Identify which cell holds the provided text, then report its (x, y) central coordinate. 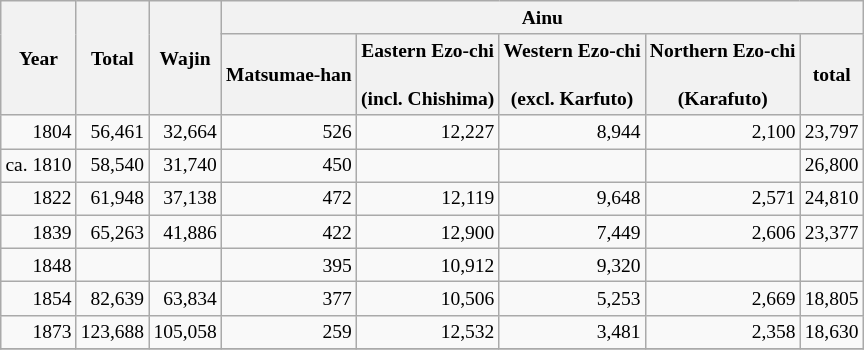
377 (288, 298)
450 (288, 166)
24,810 (832, 198)
63,834 (186, 298)
Northern Ezo-chi(Karafuto) (722, 74)
1804 (38, 132)
12,532 (428, 332)
1822 (38, 198)
ca. 1810 (38, 166)
9,320 (572, 264)
Matsumae-han (288, 74)
26,800 (832, 166)
1839 (38, 232)
12,227 (428, 132)
12,119 (428, 198)
472 (288, 198)
18,805 (832, 298)
2,358 (722, 332)
total (832, 74)
23,797 (832, 132)
61,948 (112, 198)
Eastern Ezo-chi(incl. Chishima) (428, 74)
8,944 (572, 132)
23,377 (832, 232)
123,688 (112, 332)
1854 (38, 298)
2,571 (722, 198)
10,506 (428, 298)
Total (112, 58)
3,481 (572, 332)
10,912 (428, 264)
1873 (38, 332)
41,886 (186, 232)
37,138 (186, 198)
Ainu (542, 18)
56,461 (112, 132)
2,669 (722, 298)
12,900 (428, 232)
259 (288, 332)
Year (38, 58)
31,740 (186, 166)
32,664 (186, 132)
2,100 (722, 132)
1848 (38, 264)
422 (288, 232)
105,058 (186, 332)
Western Ezo-chi(excl. Karfuto) (572, 74)
Wajin (186, 58)
526 (288, 132)
9,648 (572, 198)
82,639 (112, 298)
395 (288, 264)
65,263 (112, 232)
58,540 (112, 166)
18,630 (832, 332)
7,449 (572, 232)
5,253 (572, 298)
2,606 (722, 232)
